Scan for the cell matching the given text and deliver its (X, Y) coordinate at center. 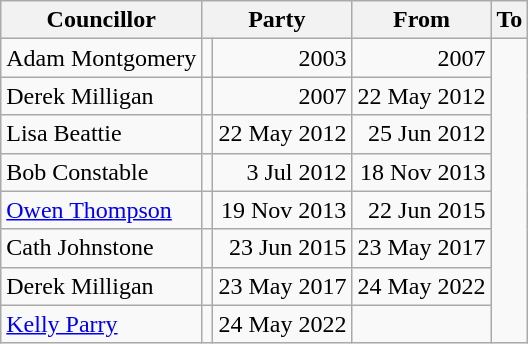
Councillor (102, 20)
22 Jun 2015 (422, 210)
Owen Thompson (102, 210)
19 Nov 2013 (282, 210)
3 Jul 2012 (282, 172)
Cath Johnstone (102, 248)
Party (277, 20)
Bob Constable (102, 172)
To (510, 20)
From (422, 20)
25 Jun 2012 (422, 134)
2003 (282, 58)
23 Jun 2015 (282, 248)
Lisa Beattie (102, 134)
Kelly Parry (102, 324)
18 Nov 2013 (422, 172)
Adam Montgomery (102, 58)
